Search for the cell housing the specified text and yield its [x, y] center coordinate. 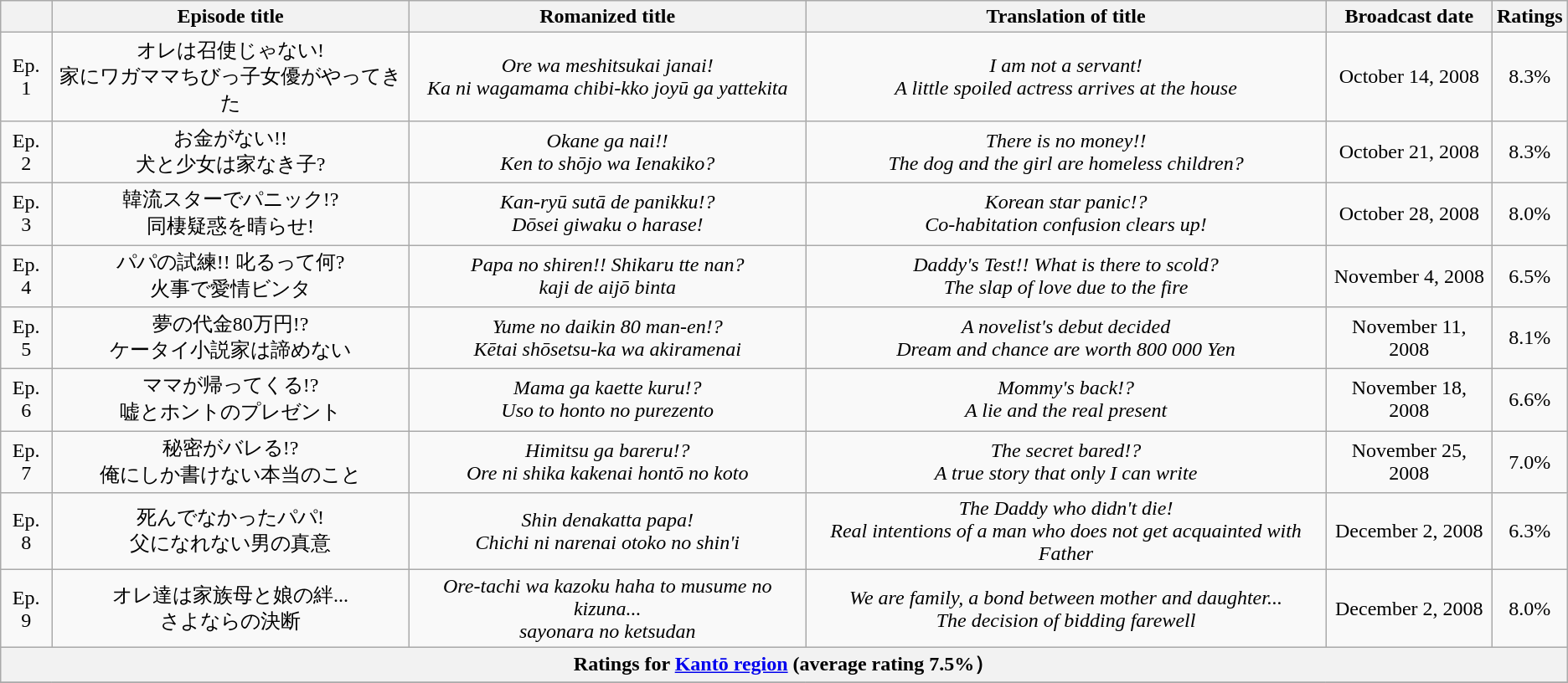
Ore wa meshitsukai janai! Ka ni wagamama chibi-kko joyū ga yattekita [608, 77]
Ep. 2 [27, 151]
6.6% [1529, 400]
The Daddy who didn't die!Real intentions of a man who does not get acquainted with Father [1065, 532]
I am not a servant!A little spoiled actress arrives at the house [1065, 77]
Ep. 4 [27, 275]
夢の代金80万円!? ケータイ小説家は諦めない [231, 338]
November 11, 2008 [1409, 338]
Papa no shiren!! Shikaru tte nan? kaji de aijō binta [608, 275]
October 28, 2008 [1409, 213]
7.0% [1529, 462]
お金がない!! 犬と少女は家なき子? [231, 151]
Broadcast date [1409, 17]
Ratings [1529, 17]
There is no money!!The dog and the girl are homeless children? [1065, 151]
8.1% [1529, 338]
November 18, 2008 [1409, 400]
死んでなかったパパ! 父になれない男の真意 [231, 532]
Daddy's Test!! What is there to scold?The slap of love due to the fire [1065, 275]
韓流スターでパニック!? 同棲疑惑を晴らせ! [231, 213]
Ep. 9 [27, 609]
Kan-ryū sutā de panikku!? Dōsei giwaku o harase! [608, 213]
The secret bared!?A true story that only I can write [1065, 462]
Korean star panic!?Co-habitation confusion clears up! [1065, 213]
October 14, 2008 [1409, 77]
A novelist's debut decidedDream and chance are worth 800 000 Yen [1065, 338]
6.5% [1529, 275]
秘密がバレる!? 俺にしか書けない本当のこと [231, 462]
6.3% [1529, 532]
Ep. 1 [27, 77]
Ep. 5 [27, 338]
ママが帰ってくる!? 嘘とホントのプレゼント [231, 400]
Ep. 6 [27, 400]
Himitsu ga bareru!? Ore ni shika kakenai hontō no koto [608, 462]
Episode title [231, 17]
Okane ga nai!!Ken to shōjo wa Ienakiko? [608, 151]
Yume no daikin 80 man-en!? Kētai shōsetsu-ka wa akiramenai [608, 338]
October 21, 2008 [1409, 151]
Ratings for Kantō region (average rating 7.5%） [784, 665]
November 25, 2008 [1409, 462]
Mama ga kaette kuru!? Uso to honto no purezento [608, 400]
We are family, a bond between mother and daughter...The decision of bidding farewell [1065, 609]
Romanized title [608, 17]
Ep. 3 [27, 213]
Ep. 8 [27, 532]
Mommy's back!?A lie and the real present [1065, 400]
Translation of title [1065, 17]
オレは召使じゃない! 家にワガママちびっ子女優がやってきた [231, 77]
パパの試練!! 叱るって何? 火事で愛情ビンタ [231, 275]
Ep. 7 [27, 462]
Ore-tachi wa kazoku haha to musume no kizuna... sayonara no ketsudan [608, 609]
November 4, 2008 [1409, 275]
オレ達は家族母と娘の絆... さよならの決断 [231, 609]
Shin denakatta papa! Chichi ni narenai otoko no shin'i [608, 532]
